Capture the cell that displays the provided text and extract its [x, y] central coordinate. 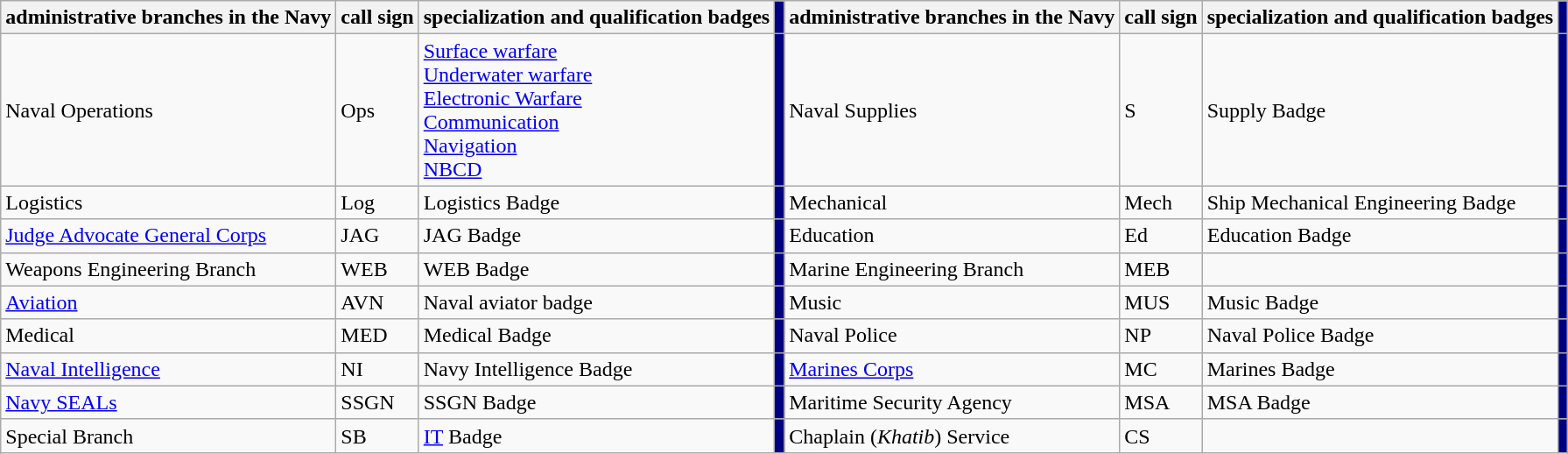
Supply Badge [1380, 110]
Mechanical [953, 202]
WEB [377, 269]
Naval aviator badge [596, 302]
Maritime Security Agency [953, 402]
Naval Operations [168, 110]
SB [377, 436]
Ops [377, 110]
Surface warfareUnderwater warfareElectronic WarfareCommunicationNavigationNBCD [596, 110]
NI [377, 369]
Naval Intelligence [168, 369]
MSA [1161, 402]
Chaplain (Khatib) Service [953, 436]
Logistics [168, 202]
MUS [1161, 302]
IT Badge [596, 436]
Ed [1161, 236]
MC [1161, 369]
Log [377, 202]
Navy SEALs [168, 402]
Naval Police Badge [1380, 336]
Ship Mechanical Engineering Badge [1380, 202]
AVN [377, 302]
Medical [168, 336]
Logistics Badge [596, 202]
JAG [377, 236]
CS [1161, 436]
Music [953, 302]
NP [1161, 336]
JAG Badge [596, 236]
MSA Badge [1380, 402]
Marines Badge [1380, 369]
Special Branch [168, 436]
Music Badge [1380, 302]
Naval Supplies [953, 110]
Marine Engineering Branch [953, 269]
SSGN [377, 402]
S [1161, 110]
MED [377, 336]
WEB Badge [596, 269]
Naval Police [953, 336]
MEB [1161, 269]
SSGN Badge [596, 402]
Navy Intelligence Badge [596, 369]
Aviation [168, 302]
Education [953, 236]
Marines Corps [953, 369]
Mech [1161, 202]
Judge Advocate General Corps [168, 236]
Education Badge [1380, 236]
Medical Badge [596, 336]
Weapons Engineering Branch [168, 269]
